Scan for the cell matching the given text and deliver its (x, y) coordinate at center. 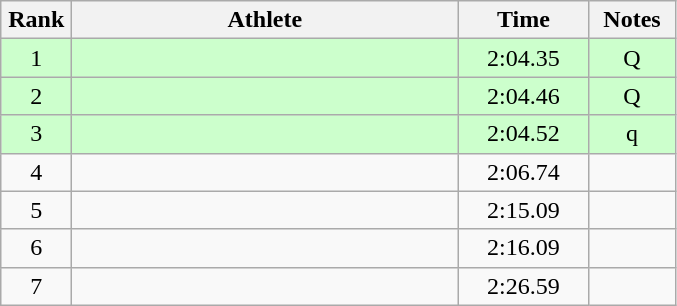
q (632, 134)
6 (36, 248)
Notes (632, 20)
2:04.52 (524, 134)
7 (36, 286)
2:04.46 (524, 96)
Rank (36, 20)
4 (36, 172)
5 (36, 210)
Athlete (265, 20)
2:15.09 (524, 210)
2:06.74 (524, 172)
3 (36, 134)
1 (36, 58)
2:04.35 (524, 58)
2 (36, 96)
2:16.09 (524, 248)
2:26.59 (524, 286)
Time (524, 20)
